Capture the cell that displays the provided text and extract its (X, Y) central coordinate. 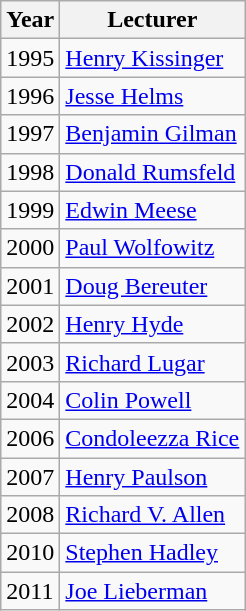
2004 (30, 400)
2003 (30, 362)
Condoleezza Rice (152, 438)
1995 (30, 58)
2006 (30, 438)
Joe Lieberman (152, 591)
Henry Hyde (152, 324)
Richard V. Allen (152, 515)
Colin Powell (152, 400)
Jesse Helms (152, 96)
Stephen Hadley (152, 553)
2002 (30, 324)
Henry Kissinger (152, 58)
2000 (30, 248)
2010 (30, 553)
Doug Bereuter (152, 286)
2008 (30, 515)
2011 (30, 591)
2007 (30, 477)
Year (30, 20)
Donald Rumsfeld (152, 172)
Henry Paulson (152, 477)
1996 (30, 96)
1998 (30, 172)
Edwin Meese (152, 210)
Lecturer (152, 20)
Richard Lugar (152, 362)
Paul Wolfowitz (152, 248)
1997 (30, 134)
2001 (30, 286)
1999 (30, 210)
Benjamin Gilman (152, 134)
